Detect which cell encompasses the target text, then output its (X, Y) center coordinate. 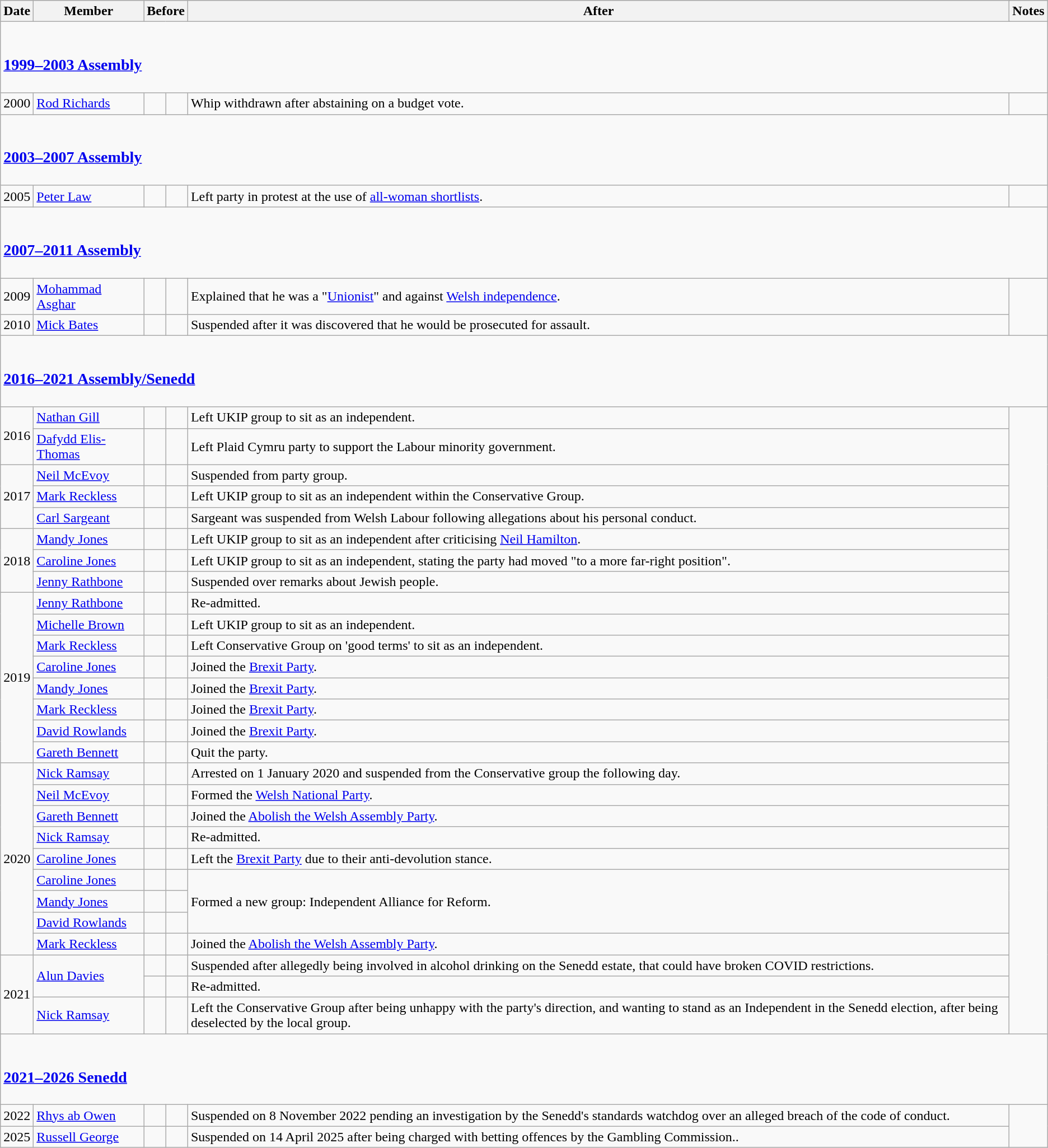
Explained that he was a "Unionist" and against Welsh independence. (598, 297)
After (598, 11)
Russell George (88, 1137)
Left Plaid Cymru party to support the Labour minority government. (598, 447)
Formed a new group: Independent Alliance for Reform. (598, 901)
Suspended after it was discovered that he would be prosecuted for assault. (598, 325)
Left the Brexit Party due to their anti-devolution stance. (598, 859)
2025 (17, 1137)
2018 (17, 560)
2009 (17, 297)
Suspended on 8 November 2022 pending an investigation by the Senedd's standards watchdog over an alleged breach of the code of conduct. (598, 1116)
Suspended from party group. (598, 475)
Carl Sargeant (88, 518)
2003–2007 Assembly (524, 150)
Left Conservative Group on 'good terms' to sit as an independent. (598, 646)
Left party in protest at the use of all-woman shortlists. (598, 196)
Before (166, 11)
Suspended over remarks about Jewish people. (598, 582)
2016 (17, 435)
Michelle Brown (88, 624)
Peter Law (88, 196)
Mick Bates (88, 325)
2016–2021 Assembly/Senedd (524, 372)
Rhys ab Owen (88, 1116)
Left UKIP group to sit as an independent, stating the party had moved "to a more far-right position". (598, 560)
Mohammad Asghar (88, 297)
Member (88, 11)
Sargeant was suspended from Welsh Labour following allegations about his personal conduct. (598, 518)
1999–2003 Assembly (524, 57)
Rod Richards (88, 104)
2010 (17, 325)
Dafydd Elis-Thomas (88, 447)
2021 (17, 994)
2021–2026 Senedd (524, 1069)
2005 (17, 196)
2000 (17, 104)
2017 (17, 496)
Suspended after allegedly being involved in alcohol drinking on the Senedd estate, that could have broken COVID restrictions. (598, 966)
Quit the party. (598, 752)
Left UKIP group to sit as an independent within the Conservative Group. (598, 496)
2007–2011 Assembly (524, 242)
2019 (17, 677)
Nathan Gill (88, 418)
Formed the Welsh National Party. (598, 795)
Arrested on 1 January 2020 and suspended from the Conservative group the following day. (598, 774)
Suspended on 14 April 2025 after being charged with betting offences by the Gambling Commission.. (598, 1137)
Alun Davies (88, 976)
2022 (17, 1116)
Notes (1028, 11)
2020 (17, 859)
Whip withdrawn after abstaining on a budget vote. (598, 104)
Date (17, 11)
Left UKIP group to sit as an independent after criticising Neil Hamilton. (598, 539)
